Provide the (x, y) coordinate of the cell's center where the given text is located.  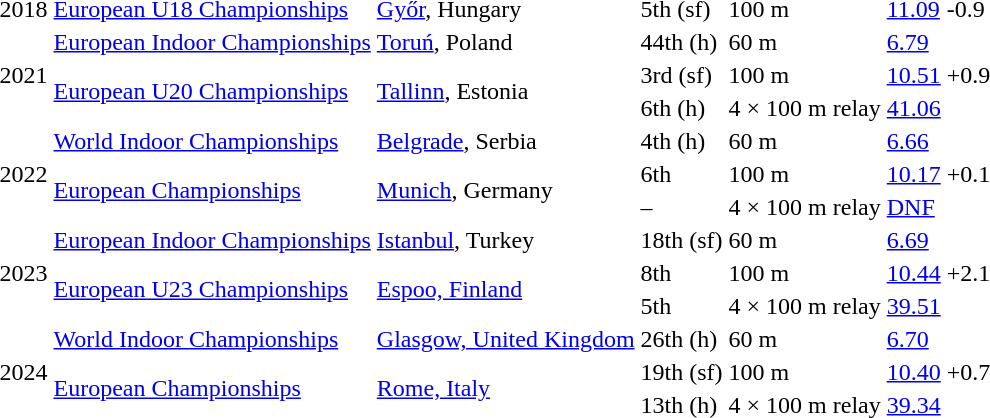
8th (682, 273)
10.44 (914, 273)
5th (682, 306)
19th (sf) (682, 372)
European Championships (212, 190)
Istanbul, Turkey (506, 240)
Espoo, Finland (506, 290)
Glasgow, United Kingdom (506, 339)
26th (h) (682, 339)
18th (sf) (682, 240)
6.79 (914, 42)
– (682, 207)
European U23 Championships (212, 290)
Belgrade, Serbia (506, 141)
6th (h) (682, 108)
Toruń, Poland (506, 42)
6.66 (914, 141)
Tallinn, Estonia (506, 92)
41.06 (914, 108)
DNF (914, 207)
44th (h) (682, 42)
3rd (sf) (682, 75)
6.69 (914, 240)
10.40 (914, 372)
39.51 (914, 306)
6.70 (914, 339)
10.17 (914, 174)
Munich, Germany (506, 190)
European U20 Championships (212, 92)
10.51 (914, 75)
6th (682, 174)
4th (h) (682, 141)
